Search for the cell housing the specified text and yield its [X, Y] center coordinate. 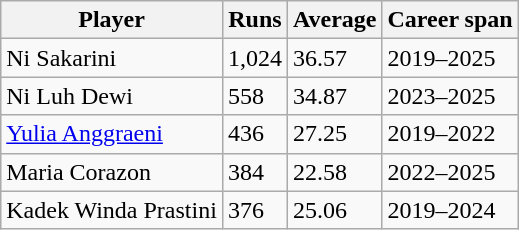
Career span [450, 20]
Player [112, 20]
Ni Luh Dewi [112, 96]
Yulia Anggraeni [112, 134]
Kadek Winda Prastini [112, 210]
558 [254, 96]
Maria Corazon [112, 172]
1,024 [254, 58]
2019–2025 [450, 58]
25.06 [334, 210]
436 [254, 134]
Ni Sakarini [112, 58]
27.25 [334, 134]
376 [254, 210]
Average [334, 20]
22.58 [334, 172]
2022–2025 [450, 172]
36.57 [334, 58]
34.87 [334, 96]
2019–2022 [450, 134]
2019–2024 [450, 210]
384 [254, 172]
Runs [254, 20]
2023–2025 [450, 96]
